Pinpoint the cell where the given text exists, returning its (x, y) midpoint coordinate. 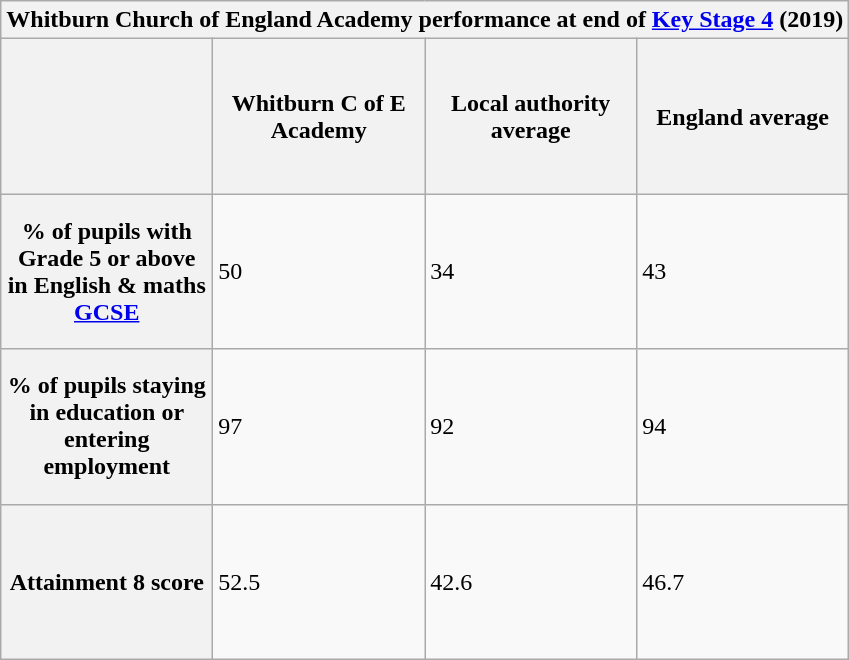
92 (531, 426)
46.7 (743, 582)
% of pupils staying in education or entering employment (107, 426)
50 (319, 272)
42.6 (531, 582)
Attainment 8 score (107, 582)
Whitburn C of E Academy (319, 116)
52.5 (319, 582)
England average (743, 116)
43 (743, 272)
% of pupils with Grade 5 or above in English & maths GCSE (107, 272)
94 (743, 426)
34 (531, 272)
Whitburn Church of England Academy performance at end of Key Stage 4 (2019) (425, 20)
Local authority average (531, 116)
97 (319, 426)
